Determine the (x, y) coordinate at the center of the cell enclosing the given text.  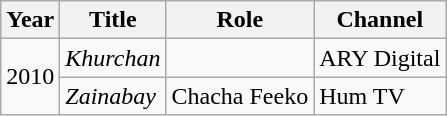
Khurchan (113, 58)
2010 (30, 77)
Role (240, 20)
Chacha Feeko (240, 96)
Hum TV (380, 96)
Title (113, 20)
Channel (380, 20)
ARY Digital (380, 58)
Year (30, 20)
Zainabay (113, 96)
